From the cell containing the given text, extract its center point as [x, y] coordinate. 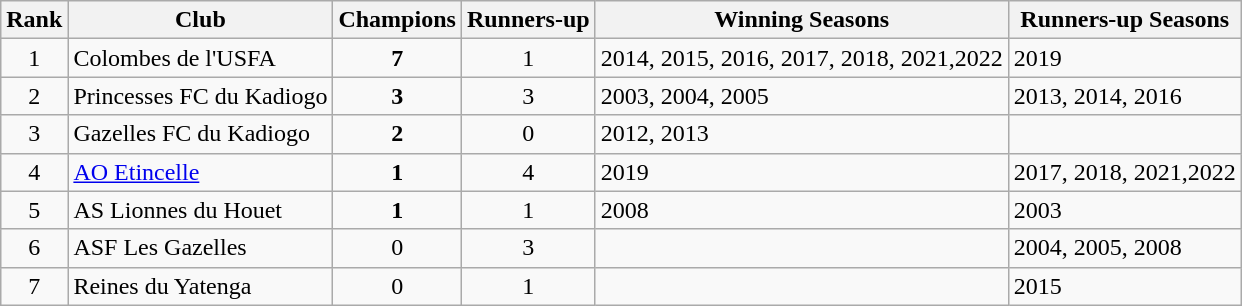
2013, 2014, 2016 [1124, 96]
Princesses FC du Kadiogo [200, 96]
AS Lionnes du Houet [200, 210]
2004, 2005, 2008 [1124, 248]
2012, 2013 [802, 134]
ASF Les Gazelles [200, 248]
Gazelles FC du Kadiogo [200, 134]
Reines du Yatenga [200, 286]
6 [34, 248]
Runners-up [528, 20]
5 [34, 210]
2003 [1124, 210]
2014, 2015, 2016, 2017, 2018, 2021,2022 [802, 58]
Champions [397, 20]
Club [200, 20]
Rank [34, 20]
2008 [802, 210]
2015 [1124, 286]
Colombes de l'USFA [200, 58]
2017, 2018, 2021,2022 [1124, 172]
Winning Seasons [802, 20]
Runners-up Seasons [1124, 20]
AO Etincelle [200, 172]
2003, 2004, 2005 [802, 96]
